Return the (x, y) coordinate for the center point of the cell that contains the specified text.  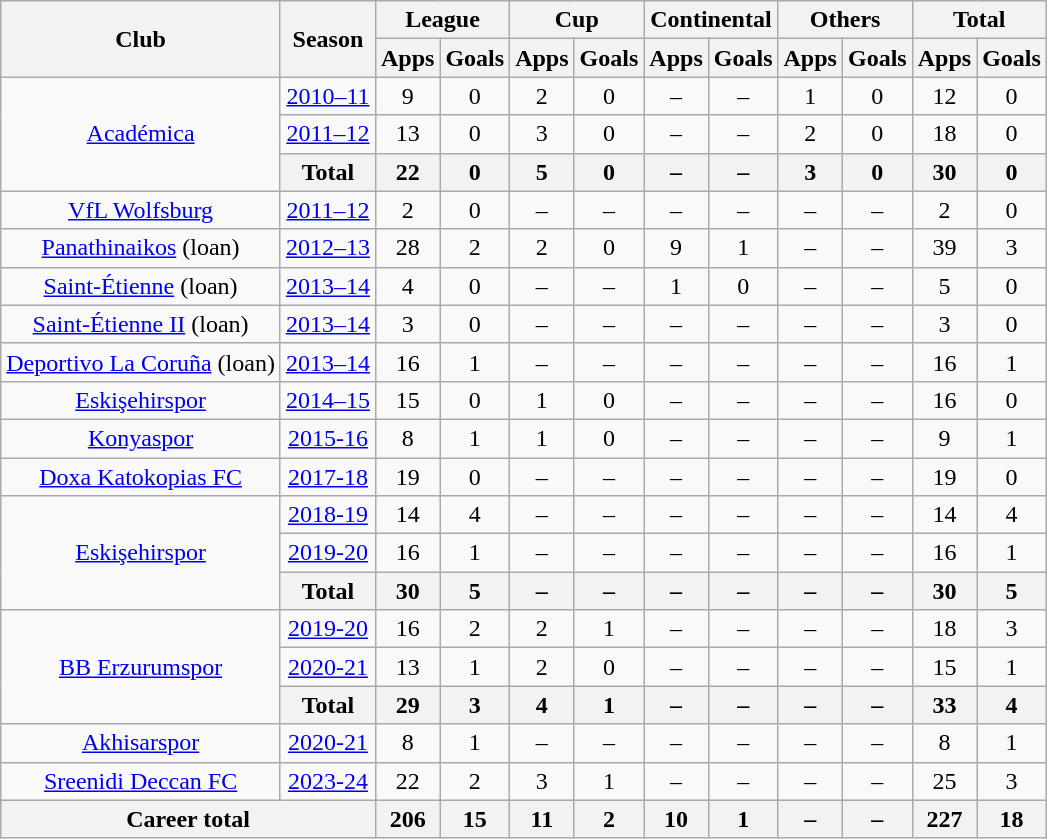
Club (141, 39)
29 (407, 705)
2018-19 (328, 515)
Continental (711, 20)
Panathinaikos (loan) (141, 248)
BB Erzurumspor (141, 667)
Cup (577, 20)
2012–13 (328, 248)
227 (944, 819)
Saint-Étienne (loan) (141, 286)
2010–11 (328, 96)
Sreenidi Deccan FC (141, 781)
Saint-Étienne II (loan) (141, 324)
2017-18 (328, 477)
2023-24 (328, 781)
Deportivo La Coruña (loan) (141, 362)
Konyaspor (141, 438)
11 (542, 819)
33 (944, 705)
2015-16 (328, 438)
Doxa Katokopias FC (141, 477)
25 (944, 781)
Akhisarspor (141, 743)
Others (845, 20)
39 (944, 248)
League (442, 20)
2014–15 (328, 400)
10 (676, 819)
VfL Wolfsburg (141, 210)
Season (328, 39)
Career total (188, 819)
12 (944, 96)
28 (407, 248)
Académica (141, 134)
206 (407, 819)
